Identify which cell holds the provided text, then report its (X, Y) central coordinate. 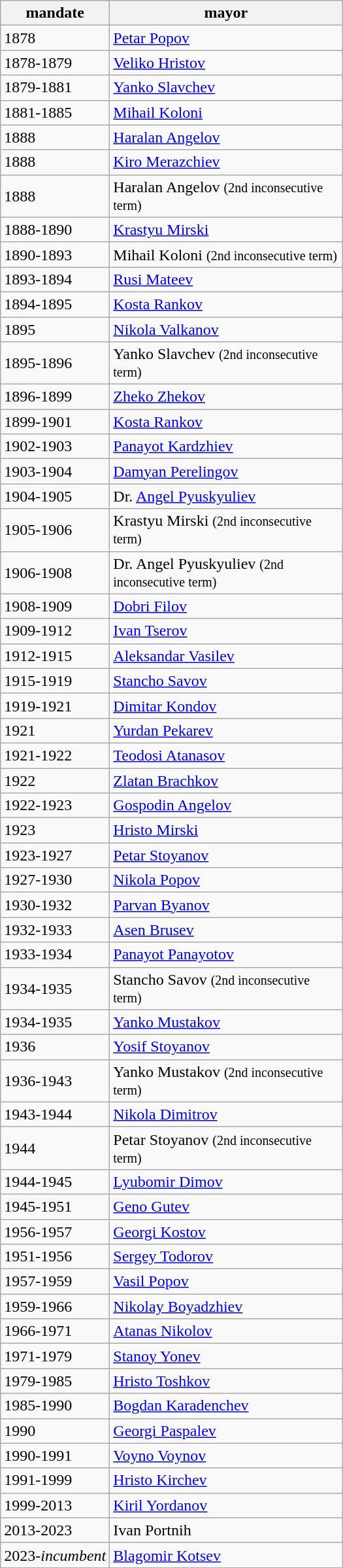
Georgi Paspalev (226, 1431)
1902-1903 (55, 447)
Mihail Koloni (226, 112)
Bogdan Karadenchev (226, 1406)
Haralan Angelov (226, 137)
1943-1944 (55, 1114)
Yanko Slavchev (226, 88)
Damyan Perelingov (226, 471)
1999-2013 (55, 1505)
1881-1885 (55, 112)
Zheko Zhekov (226, 397)
1878 (55, 38)
Atanas Nikolov (226, 1331)
Lyubomir Dimov (226, 1182)
1979-1985 (55, 1381)
mandate (55, 13)
1895 (55, 329)
Voyno Voynov (226, 1456)
1908-1909 (55, 606)
1903-1904 (55, 471)
1909-1912 (55, 631)
1944-1945 (55, 1182)
1896-1899 (55, 397)
1922-1923 (55, 806)
1957-1959 (55, 1282)
1991-1999 (55, 1480)
Hristo Toshkov (226, 1381)
Gospodin Angelov (226, 806)
Kiro Merazchiev (226, 162)
Georgi Kostov (226, 1231)
Ivan Portnih (226, 1530)
Stanoy Yonev (226, 1356)
2023-incumbent (55, 1555)
Asen Brusev (226, 930)
1971-1979 (55, 1356)
Dr. Angel Pyuskyuliev (2nd inconsecutive term) (226, 573)
Krastyu Mirski (226, 230)
Aleksandar Vasilev (226, 656)
Petar Popov (226, 38)
1915-1919 (55, 681)
Yanko Mustakov (2nd inconsecutive term) (226, 1080)
1923 (55, 830)
1959-1966 (55, 1306)
Kiril Yordanov (226, 1505)
1888-1890 (55, 230)
1922 (55, 780)
1893-1894 (55, 279)
1921-1922 (55, 755)
Rusi Mateev (226, 279)
Blagomir Kotsev (226, 1555)
Petar Stoyanov (226, 855)
1927-1930 (55, 880)
1890-1893 (55, 254)
1899-1901 (55, 422)
Yanko Mustakov (226, 1022)
1894-1895 (55, 304)
Dobri Filov (226, 606)
1930-1932 (55, 905)
1936-1943 (55, 1080)
Ivan Tserov (226, 631)
1921 (55, 730)
Sergey Todorov (226, 1257)
Haralan Angelov (2nd inconsecutive term) (226, 196)
Yosif Stoyanov (226, 1047)
1878-1879 (55, 63)
Petar Stoyanov (2nd inconsecutive term) (226, 1148)
1951-1956 (55, 1257)
1990-1991 (55, 1456)
Zlatan Brachkov (226, 780)
1944 (55, 1148)
1985-1990 (55, 1406)
Veliko Hristov (226, 63)
Nikola Valkanov (226, 329)
1904-1905 (55, 496)
1990 (55, 1431)
1912-1915 (55, 656)
Panayot Panayotov (226, 955)
Mihail Koloni (2nd inconsecutive term) (226, 254)
Parvan Byanov (226, 905)
1905-1906 (55, 530)
Geno Gutev (226, 1206)
Teodosi Atanasov (226, 755)
1933-1934 (55, 955)
1895-1896 (55, 364)
Stancho Savov (2nd inconsecutive term) (226, 989)
1932-1933 (55, 930)
Vasil Popov (226, 1282)
1936 (55, 1047)
Dimitar Kondov (226, 706)
1966-1971 (55, 1331)
Nikolay Boyadzhiev (226, 1306)
Panayot Kardzhiev (226, 447)
Nikola Popov (226, 880)
Dr. Angel Pyuskyuliev (226, 496)
Krastyu Mirski (2nd inconsecutive term) (226, 530)
2013-2023 (55, 1530)
1945-1951 (55, 1206)
1906-1908 (55, 573)
1919-1921 (55, 706)
Nikola Dimitrov (226, 1114)
Yurdan Pekarev (226, 730)
1923-1927 (55, 855)
Hristo Mirski (226, 830)
1879-1881 (55, 88)
Hristo Kirchev (226, 1480)
Stancho Savov (226, 681)
1956-1957 (55, 1231)
Yanko Slavchev (2nd inconsecutive term) (226, 364)
mayor (226, 13)
